From the cell containing the given text, extract its center point as [X, Y] coordinate. 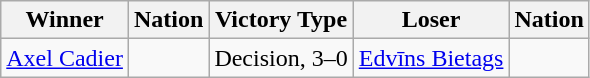
Loser [431, 20]
Edvīns Bietags [431, 58]
Decision, 3–0 [281, 58]
Winner [65, 20]
Victory Type [281, 20]
Axel Cadier [65, 58]
